Capture the cell that displays the provided text and extract its [x, y] central coordinate. 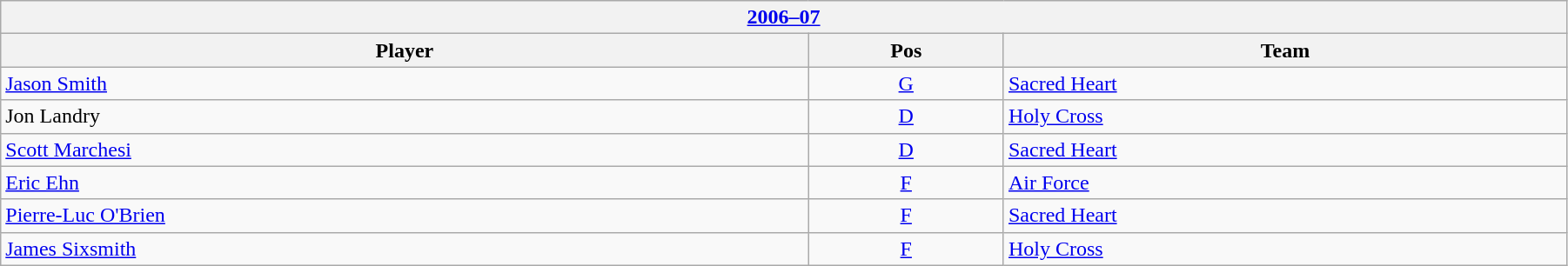
Air Force [1284, 183]
Team [1284, 50]
Scott Marchesi [405, 150]
2006–07 [784, 17]
Pos [906, 50]
Jason Smith [405, 83]
Player [405, 50]
James Sixsmith [405, 249]
G [906, 83]
Pierre-Luc O'Brien [405, 216]
Jon Landry [405, 116]
Eric Ehn [405, 183]
